Return the [X, Y] coordinate for the center point of the cell that contains the specified text.  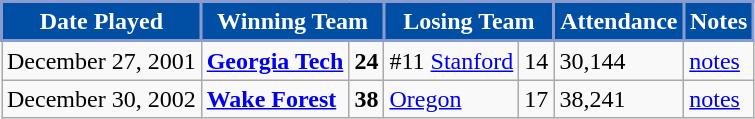
Attendance [619, 22]
17 [536, 99]
Winning Team [292, 22]
38 [366, 99]
30,144 [619, 60]
Notes [719, 22]
December 30, 2002 [102, 99]
14 [536, 60]
Oregon [452, 99]
Wake Forest [275, 99]
December 27, 2001 [102, 60]
38,241 [619, 99]
24 [366, 60]
#11 Stanford [452, 60]
Date Played [102, 22]
Georgia Tech [275, 60]
Losing Team [469, 22]
